Pinpoint the cell where the given text exists, returning its [X, Y] midpoint coordinate. 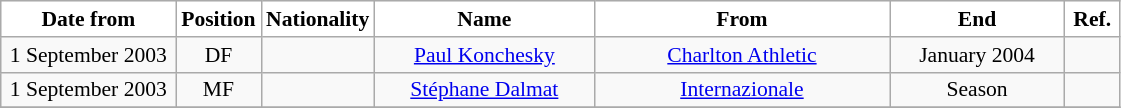
Name [484, 19]
Date from [88, 19]
Season [978, 90]
Charlton Athletic [742, 55]
Stéphane Dalmat [484, 90]
January 2004 [978, 55]
End [978, 19]
Nationality [318, 19]
From [742, 19]
DF [218, 55]
Internazionale [742, 90]
Ref. [1092, 19]
MF [218, 90]
Paul Konchesky [484, 55]
Position [218, 19]
